Locate the cell with the specified text and output its [X, Y] center coordinate. 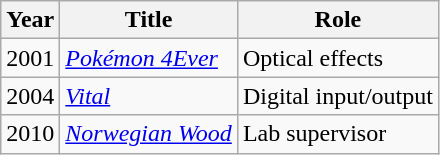
Year [30, 20]
2001 [30, 58]
Optical effects [338, 58]
Digital input/output [338, 96]
Vital [149, 96]
2010 [30, 134]
Pokémon 4Ever [149, 58]
Title [149, 20]
Role [338, 20]
Norwegian Wood [149, 134]
2004 [30, 96]
Lab supervisor [338, 134]
